Search for the cell housing the specified text and yield its (X, Y) center coordinate. 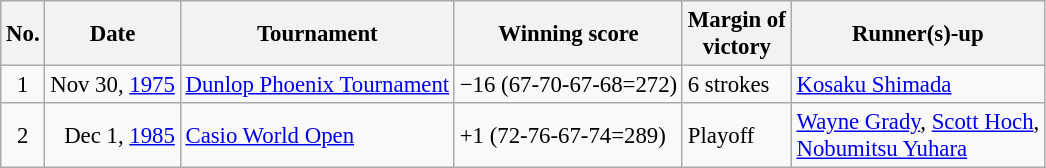
Playoff (736, 136)
Nov 30, 1975 (112, 85)
Winning score (568, 34)
Casio World Open (317, 136)
Dunlop Phoenix Tournament (317, 85)
2 (23, 136)
+1 (72-76-67-74=289) (568, 136)
Kosaku Shimada (918, 85)
Date (112, 34)
−16 (67-70-67-68=272) (568, 85)
6 strokes (736, 85)
Dec 1, 1985 (112, 136)
1 (23, 85)
Tournament (317, 34)
Wayne Grady, Scott Hoch, Nobumitsu Yuhara (918, 136)
No. (23, 34)
Margin ofvictory (736, 34)
Runner(s)-up (918, 34)
